Provide the [x, y] coordinate of the cell's center where the given text is located.  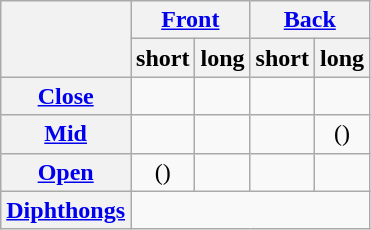
Diphthongs [66, 210]
Front [190, 20]
Open [66, 172]
Close [66, 96]
Mid [66, 134]
Back [310, 20]
